Detect which cell encompasses the target text, then output its [x, y] center coordinate. 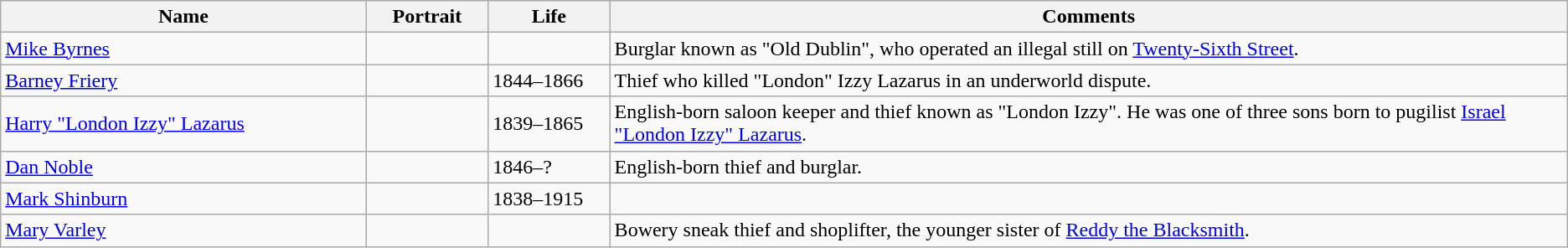
Mark Shinburn [183, 199]
1838–1915 [549, 199]
Harry "London Izzy" Lazarus [183, 124]
Life [549, 17]
Thief who killed "London" Izzy Lazarus in an underworld dispute. [1089, 80]
Name [183, 17]
1839–1865 [549, 124]
Portrait [427, 17]
Dan Noble [183, 167]
Burglar known as "Old Dublin", who operated an illegal still on Twenty-Sixth Street. [1089, 49]
Mary Varley [183, 230]
1844–1866 [549, 80]
Barney Friery [183, 80]
English-born saloon keeper and thief known as "London Izzy". He was one of three sons born to pugilist Israel "London Izzy" Lazarus. [1089, 124]
Mike Byrnes [183, 49]
Bowery sneak thief and shoplifter, the younger sister of Reddy the Blacksmith. [1089, 230]
English-born thief and burglar. [1089, 167]
Comments [1089, 17]
1846–? [549, 167]
